Determine the (X, Y) coordinate at the center of the cell enclosing the given text.  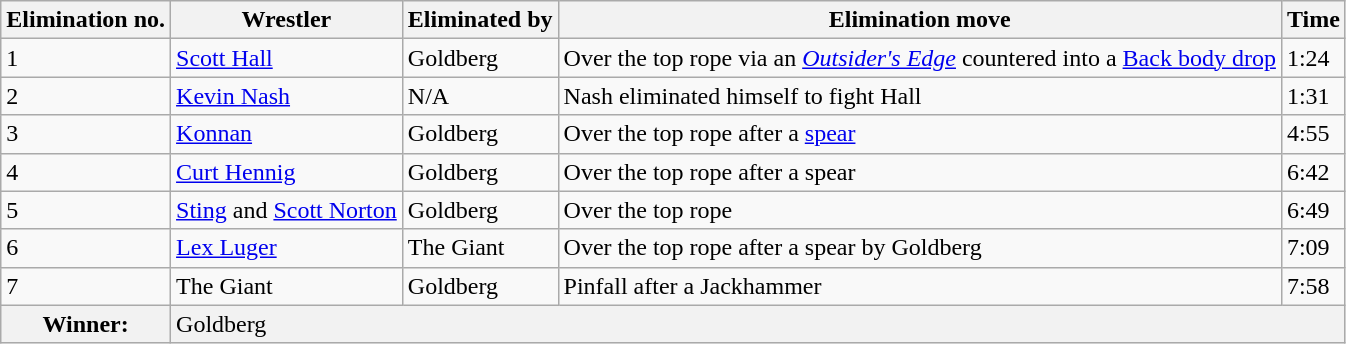
Elimination move (920, 20)
Sting and Scott Norton (287, 210)
Curt Hennig (287, 172)
7 (86, 286)
5 (86, 210)
6:49 (1313, 210)
1:24 (1313, 58)
7:58 (1313, 286)
Eliminated by (480, 20)
Time (1313, 20)
1:31 (1313, 96)
4 (86, 172)
6 (86, 248)
N/A (480, 96)
Nash eliminated himself to fight Hall (920, 96)
Elimination no. (86, 20)
Over the top rope after a spear by Goldberg (920, 248)
Kevin Nash (287, 96)
2 (86, 96)
4:55 (1313, 134)
Konnan (287, 134)
7:09 (1313, 248)
Pinfall after a Jackhammer (920, 286)
6:42 (1313, 172)
Winner: (86, 324)
Lex Luger (287, 248)
Scott Hall (287, 58)
3 (86, 134)
Over the top rope (920, 210)
1 (86, 58)
Over the top rope via an Outsider's Edge countered into a Back body drop (920, 58)
Wrestler (287, 20)
